Search for the cell housing the specified text and yield its (x, y) center coordinate. 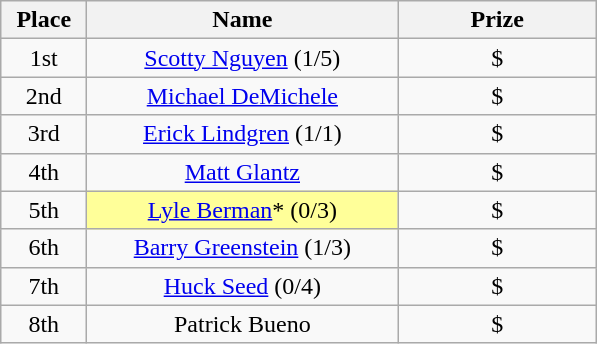
Lyle Berman* (0/3) (242, 210)
2nd (44, 96)
Place (44, 20)
Michael DeMichele (242, 96)
7th (44, 286)
Name (242, 20)
Huck Seed (0/4) (242, 286)
1st (44, 58)
Prize (498, 20)
Patrick Bueno (242, 324)
8th (44, 324)
Barry Greenstein (1/3) (242, 248)
Scotty Nguyen (1/5) (242, 58)
Matt Glantz (242, 172)
Erick Lindgren (1/1) (242, 134)
3rd (44, 134)
6th (44, 248)
5th (44, 210)
4th (44, 172)
